From the cell containing the given text, extract its center point as [X, Y] coordinate. 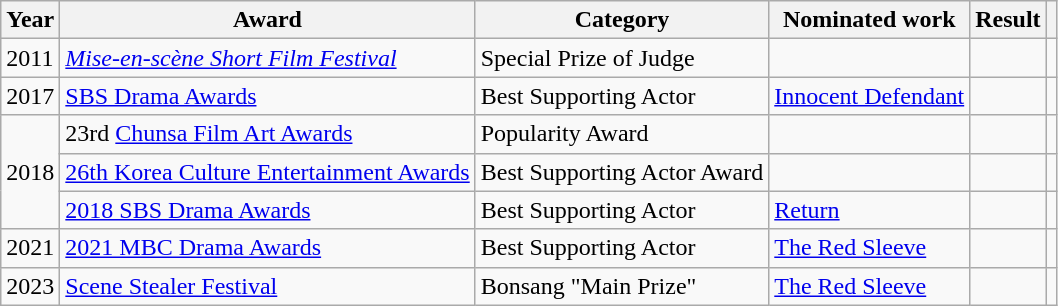
Mise-en-scène Short Film Festival [268, 58]
Year [30, 20]
Scene Stealer Festival [268, 286]
2011 [30, 58]
2021 [30, 248]
2023 [30, 286]
Result [1008, 20]
26th Korea Culture Entertainment Awards [268, 172]
2018 [30, 172]
2017 [30, 96]
Return [870, 210]
Special Prize of Judge [622, 58]
Popularity Award [622, 134]
Nominated work [870, 20]
Bonsang "Main Prize" [622, 286]
2018 SBS Drama Awards [268, 210]
Award [268, 20]
Innocent Defendant [870, 96]
23rd Chunsa Film Art Awards [268, 134]
Best Supporting Actor Award [622, 172]
2021 MBC Drama Awards [268, 248]
Category [622, 20]
SBS Drama Awards [268, 96]
